Determine the [X, Y] coordinate at the center of the cell enclosing the given text.  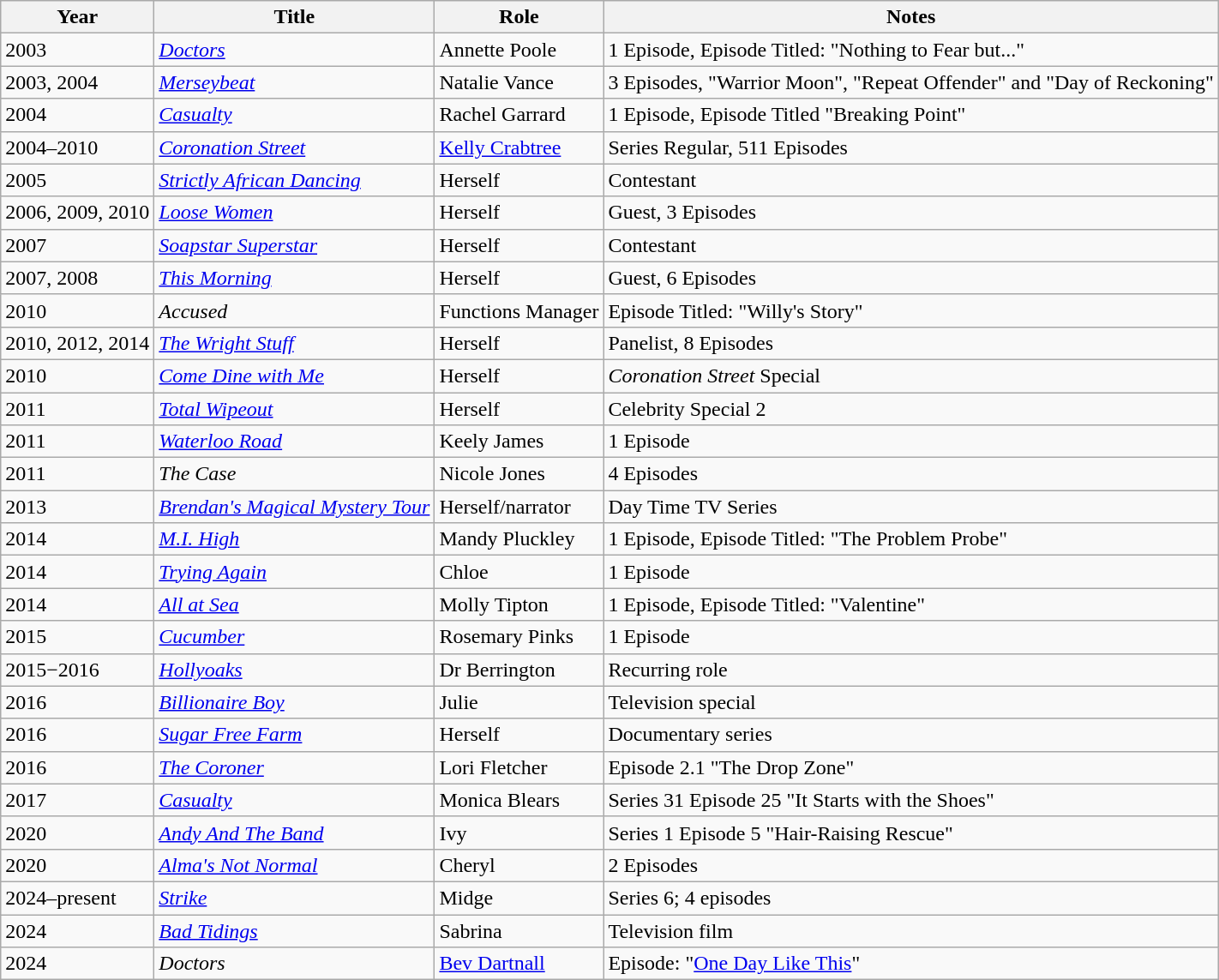
Strike [295, 898]
Cucumber [295, 637]
Guest, 6 Episodes [910, 278]
Ivy [519, 833]
Episode Titled: "Willy's Story" [910, 310]
1 Episode, Episode Titled: "The Problem Probe" [910, 539]
Dr Berrington [519, 670]
2003, 2004 [77, 82]
Year [77, 17]
2010, 2012, 2014 [77, 343]
Title [295, 17]
Kelly Crabtree [519, 147]
Rachel Garrard [519, 115]
Midge [519, 898]
2015−2016 [77, 670]
Herself/narrator [519, 507]
Bev Dartnall [519, 964]
Total Wipeout [295, 409]
Series 1 Episode 5 "Hair-Raising Rescue" [910, 833]
2004–2010 [77, 147]
2017 [77, 800]
Functions Manager [519, 310]
1 Episode, Episode Titled: "Valentine" [910, 604]
Series 31 Episode 25 "It Starts with the Shoes" [910, 800]
Sabrina [519, 930]
The Coroner [295, 767]
Television special [910, 702]
2013 [77, 507]
Waterloo Road [295, 442]
Panelist, 8 Episodes [910, 343]
Natalie Vance [519, 82]
Hollyoaks [295, 670]
Julie [519, 702]
Strictly African Dancing [295, 180]
Merseybeat [295, 82]
Alma's Not Normal [295, 865]
Annette Poole [519, 50]
1 Episode, Episode Titled: "Nothing to Fear but..." [910, 50]
Chloe [519, 572]
Bad Tidings [295, 930]
1 Episode, Episode Titled "Breaking Point" [910, 115]
3 Episodes, "Warrior Moon", "Repeat Offender" and "Day of Reckoning" [910, 82]
Mandy Pluckley [519, 539]
Series Regular, 511 Episodes [910, 147]
Episode 2.1 "The Drop Zone" [910, 767]
Role [519, 17]
Brendan's Magical Mystery Tour [295, 507]
Monica Blears [519, 800]
2015 [77, 637]
Lori Fletcher [519, 767]
Rosemary Pinks [519, 637]
2024–present [77, 898]
Andy And The Band [295, 833]
2 Episodes [910, 865]
Recurring role [910, 670]
Billionaire Boy [295, 702]
Television film [910, 930]
Day Time TV Series [910, 507]
Sugar Free Farm [295, 735]
Coronation Street Special [910, 376]
Soapstar Superstar [295, 245]
The Wright Stuff [295, 343]
2007 [77, 245]
Keely James [519, 442]
Series 6; 4 episodes [910, 898]
All at Sea [295, 604]
Accused [295, 310]
Episode: "One Day Like This" [910, 964]
M.I. High [295, 539]
Nicole Jones [519, 474]
Celebrity Special 2 [910, 409]
Notes [910, 17]
This Morning [295, 278]
Documentary series [910, 735]
The Case [295, 474]
Loose Women [295, 213]
Come Dine with Me [295, 376]
2007, 2008 [77, 278]
Cheryl [519, 865]
Coronation Street [295, 147]
Molly Tipton [519, 604]
2006, 2009, 2010 [77, 213]
2005 [77, 180]
2004 [77, 115]
4 Episodes [910, 474]
Trying Again [295, 572]
Guest, 3 Episodes [910, 213]
2003 [77, 50]
